Provide the [x, y] coordinate of the cell's center where the given text is located.  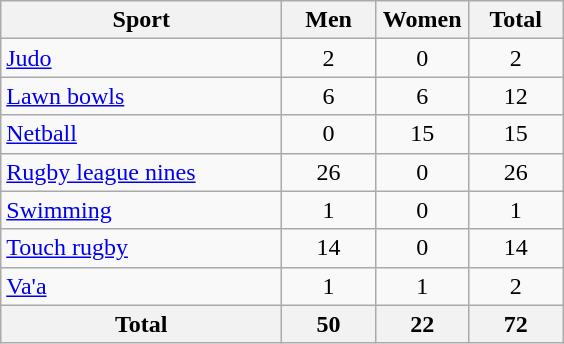
Va'a [142, 286]
72 [516, 324]
Men [329, 20]
12 [516, 96]
Swimming [142, 210]
Judo [142, 58]
Netball [142, 134]
Lawn bowls [142, 96]
Women [422, 20]
50 [329, 324]
Rugby league nines [142, 172]
Touch rugby [142, 248]
22 [422, 324]
Sport [142, 20]
